Determine the [X, Y] coordinate at the center of the cell enclosing the given text.  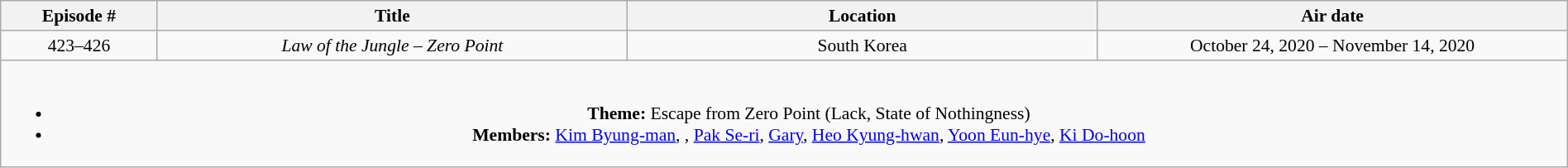
October 24, 2020 – November 14, 2020 [1332, 46]
Title [392, 16]
Episode # [79, 16]
Theme: Escape from Zero Point (Lack, State of Nothingness)Members: Kim Byung-man, , Pak Se-ri, Gary, Heo Kyung-hwan, Yoon Eun-hye, Ki Do-hoon [784, 113]
423–426 [79, 46]
South Korea [863, 46]
Location [863, 16]
Law of the Jungle – Zero Point [392, 46]
Air date [1332, 16]
